Capture the cell that displays the provided text and extract its (X, Y) central coordinate. 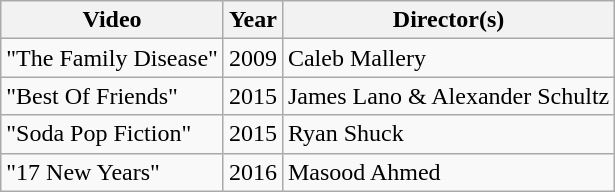
Caleb Mallery (448, 58)
Director(s) (448, 20)
Year (252, 20)
James Lano & Alexander Schultz (448, 96)
"17 New Years" (112, 172)
"The Family Disease" (112, 58)
"Best Of Friends" (112, 96)
Ryan Shuck (448, 134)
2016 (252, 172)
"Soda Pop Fiction" (112, 134)
Masood Ahmed (448, 172)
Video (112, 20)
2009 (252, 58)
